Return the [X, Y] coordinate for the center point of the cell that contains the specified text.  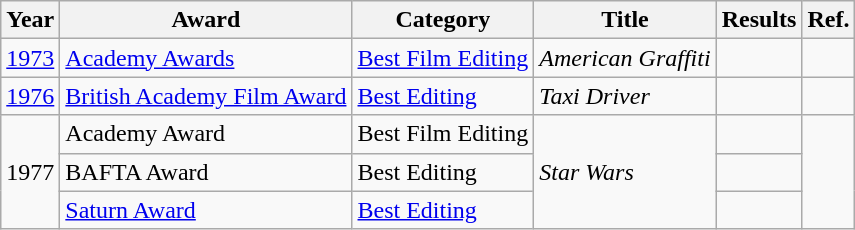
Star Wars [625, 172]
1973 [30, 58]
Saturn Award [206, 210]
Award [206, 20]
Ref. [828, 20]
Category [443, 20]
Year [30, 20]
Taxi Driver [625, 96]
Results [759, 20]
Title [625, 20]
1977 [30, 172]
BAFTA Award [206, 172]
1976 [30, 96]
Academy Award [206, 134]
American Graffiti [625, 58]
Academy Awards [206, 58]
British Academy Film Award [206, 96]
